Return (X, Y) of the center of cell containing provided text 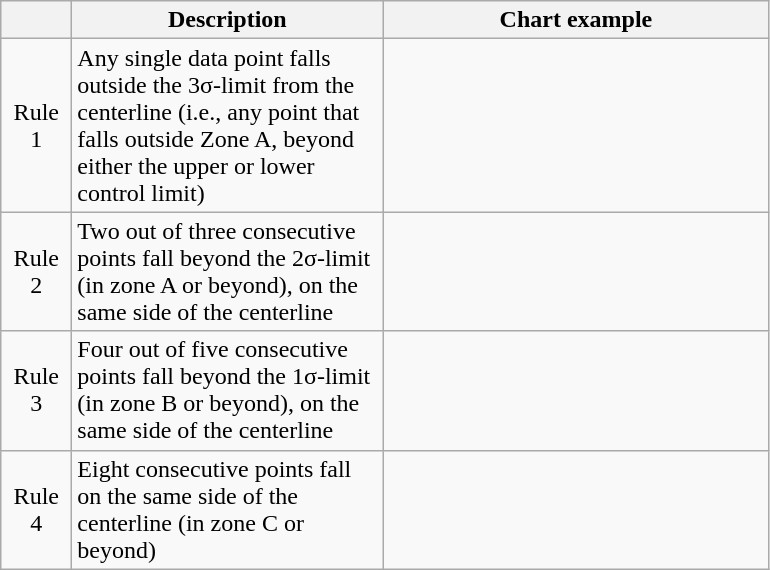
Four out of five consecutive points fall beyond the 1σ-limit (in zone B or beyond), on the same side of the centerline (228, 390)
Rule 1 (36, 126)
Description (228, 20)
Two out of three consecutive points fall beyond the 2σ-limit (in zone A or beyond), on the same side of the centerline (228, 272)
Rule 4 (36, 510)
Rule 2 (36, 272)
Rule 3 (36, 390)
Eight consecutive points fall on the same side of the centerline (in zone C or beyond) (228, 510)
Chart example (576, 20)
